Output the (x, y) coordinate of the center of the cell containing the given text.  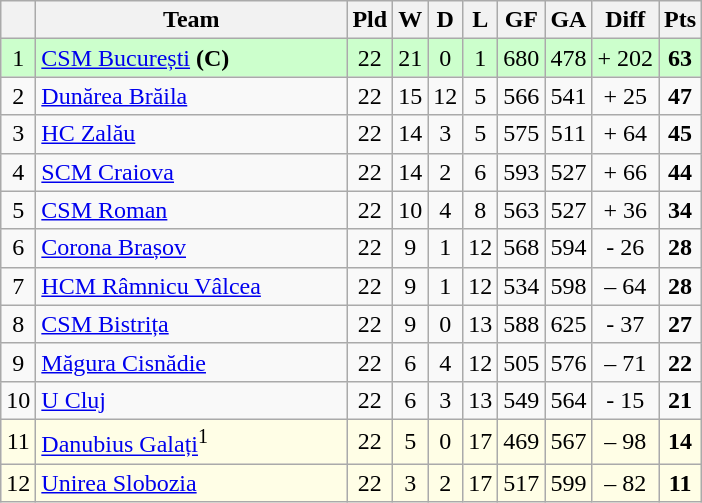
505 (522, 362)
W (410, 20)
+ 36 (626, 210)
Măgura Cisnădie (192, 362)
599 (568, 483)
469 (522, 442)
576 (568, 362)
– 71 (626, 362)
L (480, 20)
Diff (626, 20)
7 (18, 286)
34 (680, 210)
594 (568, 248)
564 (568, 400)
549 (522, 400)
CSM Roman (192, 210)
63 (680, 58)
- 15 (626, 400)
HC Zalău (192, 134)
- 26 (626, 248)
+ 64 (626, 134)
588 (522, 324)
Team (192, 20)
566 (522, 96)
GF (522, 20)
HCM Râmnicu Vâlcea (192, 286)
534 (522, 286)
568 (522, 248)
+ 66 (626, 172)
– 82 (626, 483)
+ 202 (626, 58)
CSM București (C) (192, 58)
575 (522, 134)
Pld (370, 20)
Unirea Slobozia (192, 483)
598 (568, 286)
- 37 (626, 324)
45 (680, 134)
517 (522, 483)
U Cluj (192, 400)
+ 25 (626, 96)
– 98 (626, 442)
SCM Craiova (192, 172)
563 (522, 210)
Dunărea Brăila (192, 96)
625 (568, 324)
680 (522, 58)
27 (680, 324)
567 (568, 442)
511 (568, 134)
Danubius Galați1 (192, 442)
Corona Brașov (192, 248)
Pts (680, 20)
CSM Bistrița (192, 324)
GA (568, 20)
541 (568, 96)
– 64 (626, 286)
478 (568, 58)
593 (522, 172)
47 (680, 96)
44 (680, 172)
15 (410, 96)
D (446, 20)
